Output the [x, y] coordinate of the center of the cell containing the given text.  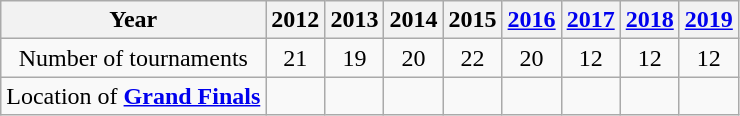
2018 [650, 20]
22 [472, 58]
2012 [296, 20]
2014 [414, 20]
2015 [472, 20]
19 [354, 58]
21 [296, 58]
2013 [354, 20]
Number of tournaments [134, 58]
Year [134, 20]
2016 [532, 20]
2019 [708, 20]
Location of Grand Finals [134, 96]
2017 [590, 20]
